Output the (x, y) coordinate of the center of the cell containing the given text.  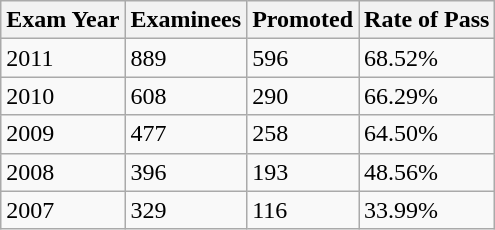
Rate of Pass (427, 20)
Examinees (186, 20)
608 (186, 96)
193 (303, 172)
68.52% (427, 58)
116 (303, 210)
2010 (63, 96)
Promoted (303, 20)
48.56% (427, 172)
64.50% (427, 134)
33.99% (427, 210)
Exam Year (63, 20)
2008 (63, 172)
290 (303, 96)
477 (186, 134)
66.29% (427, 96)
889 (186, 58)
2009 (63, 134)
396 (186, 172)
2011 (63, 58)
2007 (63, 210)
329 (186, 210)
258 (303, 134)
596 (303, 58)
